Provide the [x, y] coordinate of the cell's center where the given text is located.  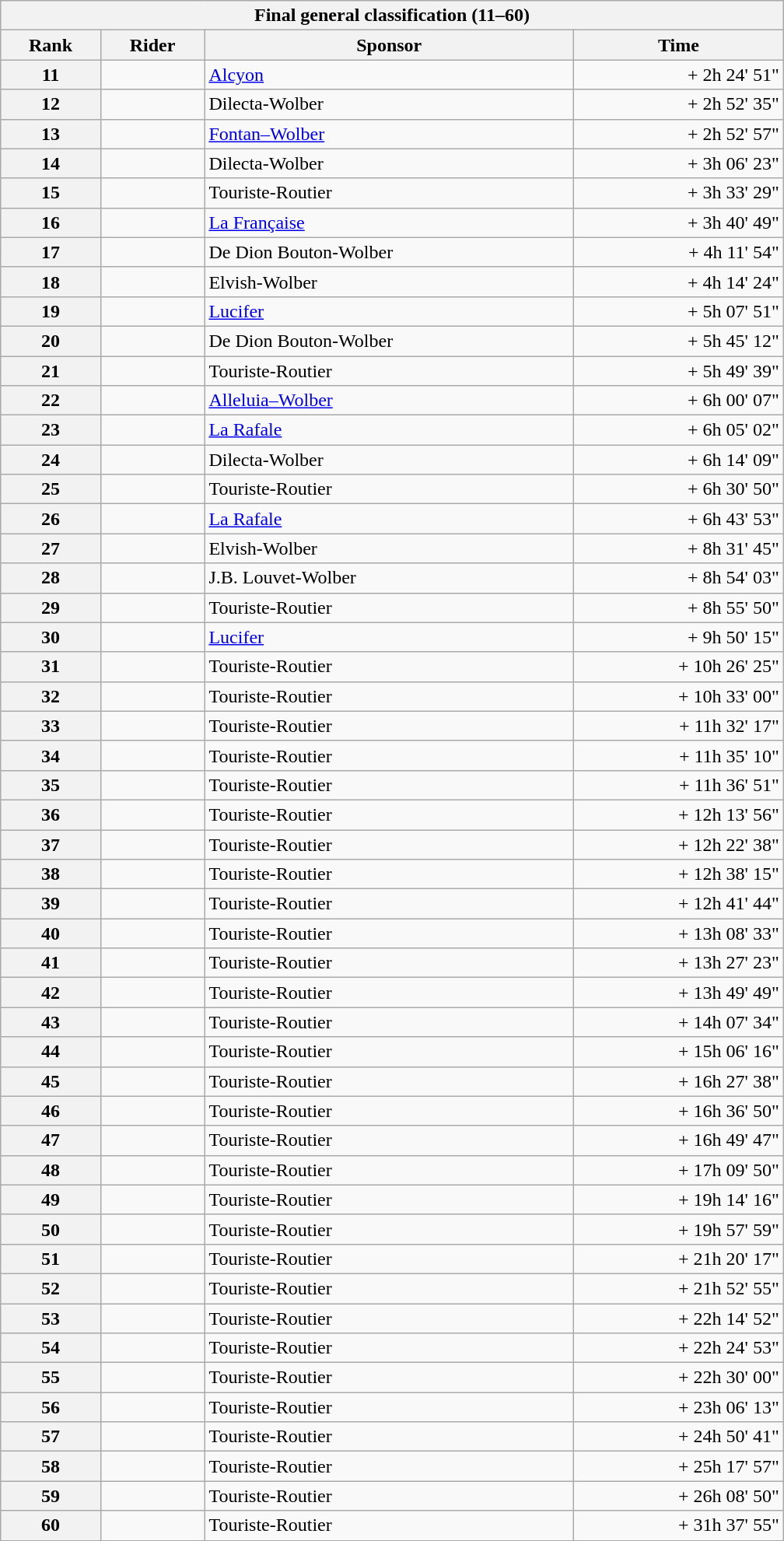
+ 6h 14' 09" [679, 460]
26 [51, 519]
53 [51, 1319]
13 [51, 134]
+ 6h 30' 50" [679, 489]
23 [51, 430]
55 [51, 1378]
+ 15h 06' 16" [679, 1052]
+ 2h 24' 51" [679, 75]
+ 13h 49' 49" [679, 993]
+ 19h 14' 16" [679, 1200]
15 [51, 193]
+ 19h 57' 59" [679, 1229]
+ 5h 45' 12" [679, 341]
+ 12h 38' 15" [679, 874]
La Française [389, 222]
45 [51, 1081]
+ 3h 06' 23" [679, 163]
+ 26h 08' 50" [679, 1496]
+ 10h 33' 00" [679, 696]
17 [51, 252]
58 [51, 1466]
+ 3h 33' 29" [679, 193]
31 [51, 667]
44 [51, 1052]
+ 6h 43' 53" [679, 519]
39 [51, 904]
Rider [152, 45]
+ 17h 09' 50" [679, 1170]
+ 6h 00' 07" [679, 401]
+ 14h 07' 34" [679, 1022]
Fontan–Wolber [389, 134]
+ 22h 24' 53" [679, 1348]
36 [51, 814]
+ 16h 49' 47" [679, 1140]
19 [51, 311]
+ 8h 54' 03" [679, 578]
+ 9h 50' 15" [679, 637]
+ 8h 31' 45" [679, 548]
Time [679, 45]
+ 13h 27' 23" [679, 963]
32 [51, 696]
+ 10h 26' 25" [679, 667]
14 [51, 163]
37 [51, 844]
38 [51, 874]
12 [51, 104]
11 [51, 75]
46 [51, 1111]
43 [51, 1022]
Final general classification (11–60) [392, 16]
+ 25h 17' 57" [679, 1466]
57 [51, 1437]
J.B. Louvet-Wolber [389, 578]
Alcyon [389, 75]
54 [51, 1348]
+ 21h 20' 17" [679, 1259]
30 [51, 637]
49 [51, 1200]
50 [51, 1229]
33 [51, 726]
34 [51, 755]
+ 13h 08' 33" [679, 933]
18 [51, 282]
48 [51, 1170]
+ 4h 14' 24" [679, 282]
47 [51, 1140]
Rank [51, 45]
+ 21h 52' 55" [679, 1288]
+ 11h 35' 10" [679, 755]
59 [51, 1496]
28 [51, 578]
51 [51, 1259]
+ 12h 41' 44" [679, 904]
+ 5h 49' 39" [679, 371]
+ 2h 52' 35" [679, 104]
+ 16h 36' 50" [679, 1111]
22 [51, 401]
+ 22h 14' 52" [679, 1319]
35 [51, 785]
+ 12h 13' 56" [679, 814]
42 [51, 993]
+ 6h 05' 02" [679, 430]
+ 11h 36' 51" [679, 785]
20 [51, 341]
+ 12h 22' 38" [679, 844]
24 [51, 460]
+ 16h 27' 38" [679, 1081]
+ 24h 50' 41" [679, 1437]
41 [51, 963]
27 [51, 548]
+ 23h 06' 13" [679, 1407]
+ 2h 52' 57" [679, 134]
56 [51, 1407]
Alleluia–Wolber [389, 401]
21 [51, 371]
+ 22h 30' 00" [679, 1378]
52 [51, 1288]
+ 31h 37' 55" [679, 1525]
29 [51, 608]
40 [51, 933]
+ 4h 11' 54" [679, 252]
Sponsor [389, 45]
+ 8h 55' 50" [679, 608]
+ 3h 40' 49" [679, 222]
+ 5h 07' 51" [679, 311]
16 [51, 222]
+ 11h 32' 17" [679, 726]
60 [51, 1525]
25 [51, 489]
